Identify which cell holds the provided text, then report its [x, y] central coordinate. 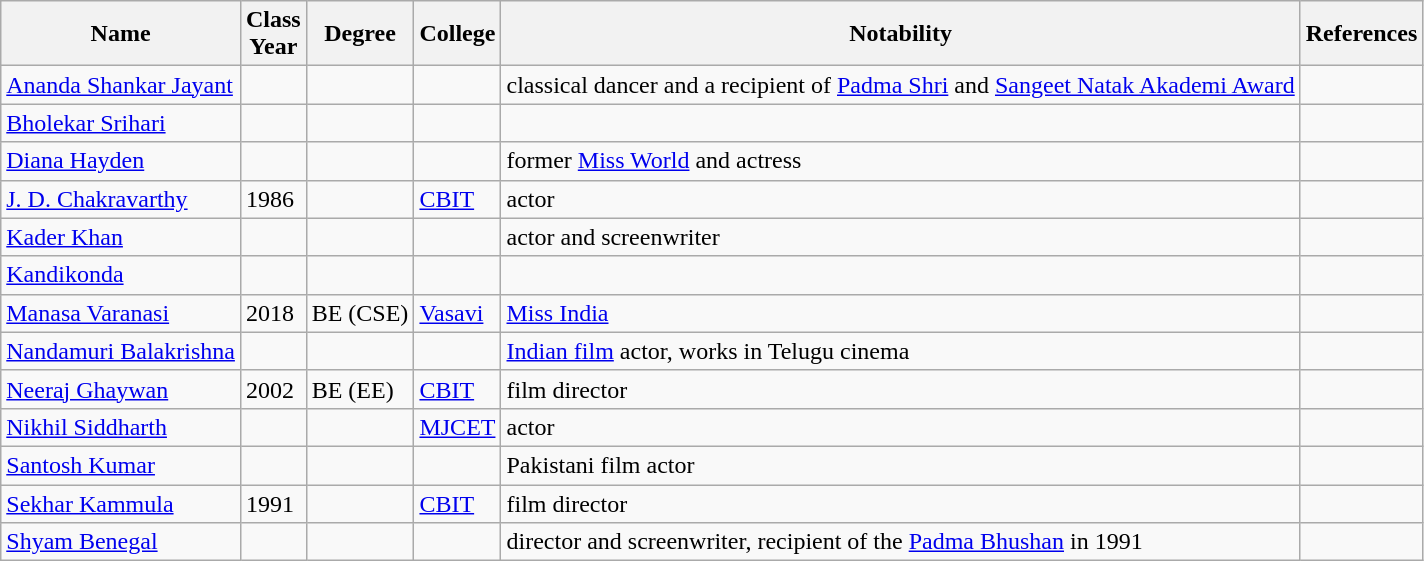
2002 [273, 389]
Ananda Shankar Jayant [121, 85]
Kandikonda [121, 275]
Shyam Benegal [121, 542]
1991 [273, 503]
Indian film actor, works in Telugu cinema [900, 351]
2018 [273, 313]
BE (EE) [360, 389]
Santosh Kumar [121, 465]
Sekhar Kammula [121, 503]
J. D. Chakravarthy [121, 199]
ClassYear [273, 34]
classical dancer and a recipient of Padma Shri and Sangeet Natak Akademi Award [900, 85]
MJCET [458, 427]
Degree [360, 34]
References [1362, 34]
Diana Hayden [121, 161]
director and screenwriter, recipient of the Padma Bhushan in 1991 [900, 542]
Kader Khan [121, 237]
former Miss World and actress [900, 161]
Miss India [900, 313]
1986 [273, 199]
actor and screenwriter [900, 237]
Manasa Varanasi [121, 313]
College [458, 34]
Vasavi [458, 313]
Notability [900, 34]
Name [121, 34]
Nikhil Siddharth [121, 427]
Pakistani film actor [900, 465]
Neeraj Ghaywan [121, 389]
Bholekar Srihari [121, 123]
BE (CSE) [360, 313]
Nandamuri Balakrishna [121, 351]
